Identify which cell holds the provided text, then report its [X, Y] central coordinate. 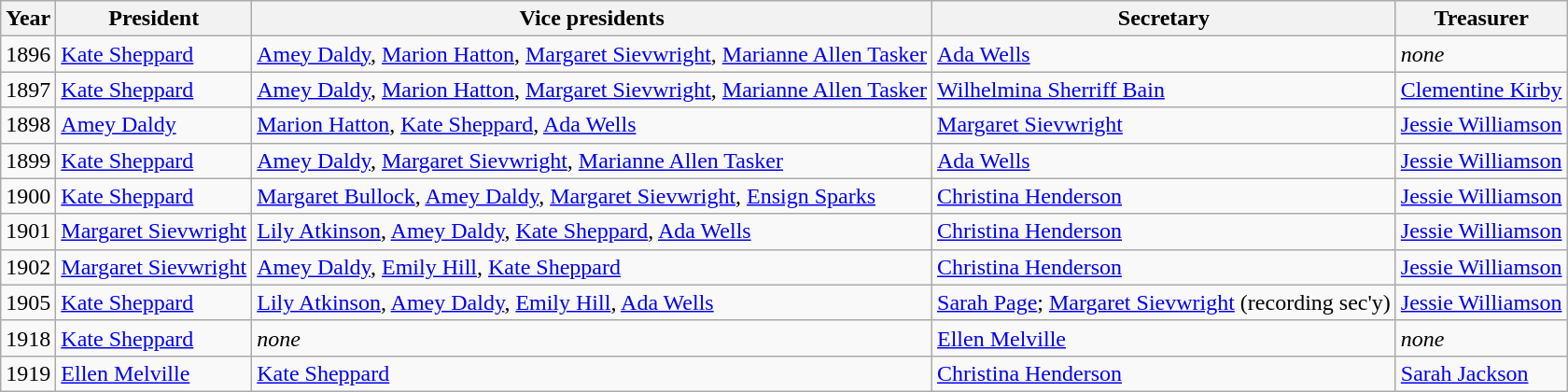
Amey Daldy, Margaret Sievwright, Marianne Allen Tasker [592, 161]
1897 [28, 90]
1896 [28, 54]
Lily Atkinson, Amey Daldy, Emily Hill, Ada Wells [592, 302]
1918 [28, 338]
1900 [28, 196]
Secretary [1165, 19]
Vice presidents [592, 19]
Year [28, 19]
Clementine Kirby [1481, 90]
Amey Daldy [154, 125]
Margaret Bullock, Amey Daldy, Margaret Sievwright, Ensign Sparks [592, 196]
1919 [28, 373]
Sarah Jackson [1481, 373]
Treasurer [1481, 19]
1898 [28, 125]
1899 [28, 161]
1901 [28, 231]
Wilhelmina Sherriff Bain [1165, 90]
Lily Atkinson, Amey Daldy, Kate Sheppard, Ada Wells [592, 231]
1905 [28, 302]
1902 [28, 267]
Marion Hatton, Kate Sheppard, Ada Wells [592, 125]
Sarah Page; Margaret Sievwright (recording sec'y) [1165, 302]
President [154, 19]
Amey Daldy, Emily Hill, Kate Sheppard [592, 267]
